Detect which cell encompasses the target text, then output its [X, Y] center coordinate. 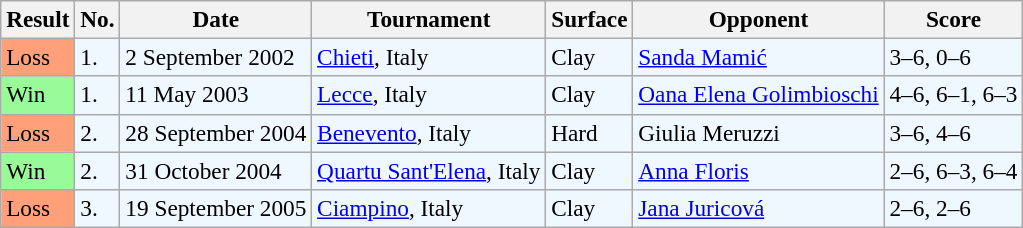
31 October 2004 [216, 170]
Hard [590, 133]
Lecce, Italy [429, 95]
Tournament [429, 19]
3–6, 0–6 [954, 57]
Anna Floris [758, 170]
Result [38, 19]
2 September 2002 [216, 57]
19 September 2005 [216, 208]
Date [216, 19]
Oana Elena Golimbioschi [758, 95]
Ciampino, Italy [429, 208]
28 September 2004 [216, 133]
Giulia Meruzzi [758, 133]
4–6, 6–1, 6–3 [954, 95]
Quartu Sant'Elena, Italy [429, 170]
Sanda Mamić [758, 57]
3. [98, 208]
2–6, 2–6 [954, 208]
Surface [590, 19]
No. [98, 19]
Opponent [758, 19]
2–6, 6–3, 6–4 [954, 170]
11 May 2003 [216, 95]
Jana Juricová [758, 208]
Chieti, Italy [429, 57]
3–6, 4–6 [954, 133]
Score [954, 19]
Benevento, Italy [429, 133]
